Find where the given text appears and provide that cell's center as [X, Y] coordinate. 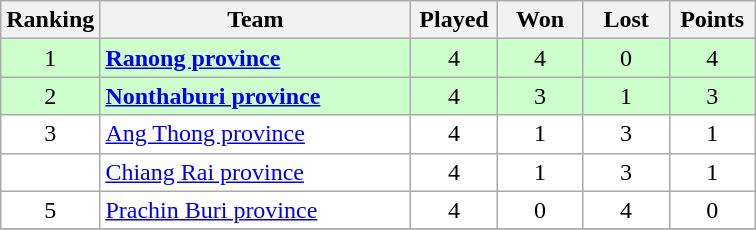
Chiang Rai province [256, 172]
Points [712, 20]
Won [540, 20]
Ang Thong province [256, 134]
Lost [626, 20]
2 [50, 96]
Played [454, 20]
Team [256, 20]
Ranking [50, 20]
Ranong province [256, 58]
Nonthaburi province [256, 96]
5 [50, 210]
Prachin Buri province [256, 210]
